Identify which cell holds the provided text, then report its [X, Y] central coordinate. 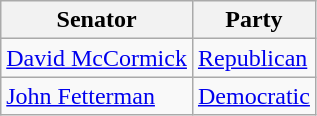
Party [254, 20]
Senator [97, 20]
Democratic [254, 96]
Republican [254, 58]
John Fetterman [97, 96]
David McCormick [97, 58]
